Extract the [x, y] coordinate from the center of the cell holding the provided text.  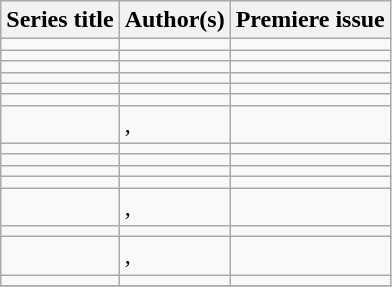
Author(s) [174, 20]
Series title [60, 20]
Premiere issue [310, 20]
